Locate the cell with the specified text and output its (x, y) center coordinate. 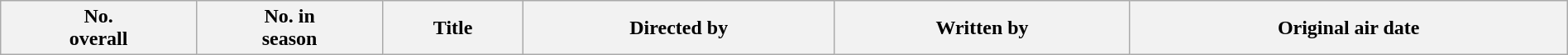
Original air date (1348, 28)
No.overall (99, 28)
Title (453, 28)
No. inseason (289, 28)
Directed by (678, 28)
Written by (982, 28)
